Detect which cell encompasses the target text, then output its (x, y) center coordinate. 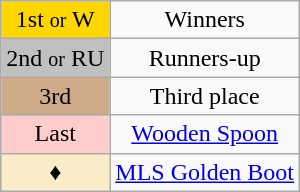
Wooden Spoon (205, 134)
MLS Golden Boot (205, 172)
2nd or RU (56, 58)
1st or W (56, 20)
Runners-up (205, 58)
♦ (56, 172)
Last (56, 134)
3rd (56, 96)
Third place (205, 96)
Winners (205, 20)
